Pinpoint the cell where the given text exists, returning its [x, y] midpoint coordinate. 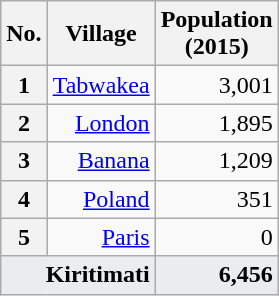
Poland [101, 199]
Paris [101, 237]
4 [24, 199]
Kiritimati [78, 275]
Village [101, 34]
6,456 [216, 275]
3,001 [216, 85]
351 [216, 199]
0 [216, 237]
1,895 [216, 123]
1,209 [216, 161]
5 [24, 237]
Banana [101, 161]
Population(2015) [216, 34]
No. [24, 34]
Tabwakea [101, 85]
1 [24, 85]
3 [24, 161]
2 [24, 123]
London [101, 123]
